From the cell containing the given text, extract its center point as (X, Y) coordinate. 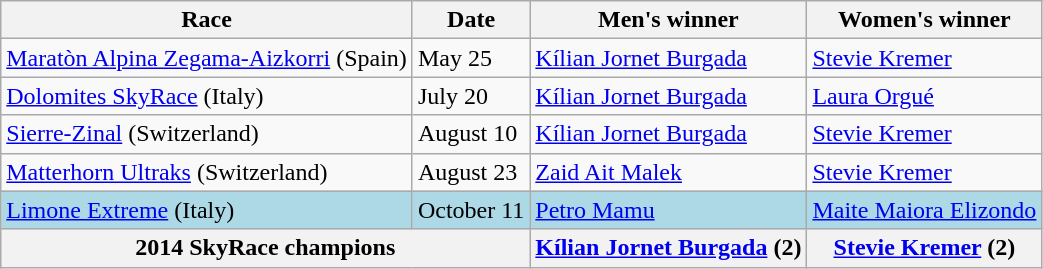
Maite Maiora Elizondo (924, 210)
Race (207, 20)
July 20 (470, 96)
Stevie Kremer (2) (924, 248)
Petro Mamu (668, 210)
August 23 (470, 172)
Kílian Jornet Burgada (2) (668, 248)
Date (470, 20)
Zaid Ait Malek (668, 172)
Maratòn Alpina Zegama-Aizkorri (Spain) (207, 58)
October 11 (470, 210)
Dolomites SkyRace (Italy) (207, 96)
Matterhorn Ultraks (Switzerland) (207, 172)
Women's winner (924, 20)
Men's winner (668, 20)
August 10 (470, 134)
Laura Orgué (924, 96)
Sierre-Zinal (Switzerland) (207, 134)
2014 SkyRace champions (266, 248)
Limone Extreme (Italy) (207, 210)
May 25 (470, 58)
